From the cell containing the given text, extract its center point as (x, y) coordinate. 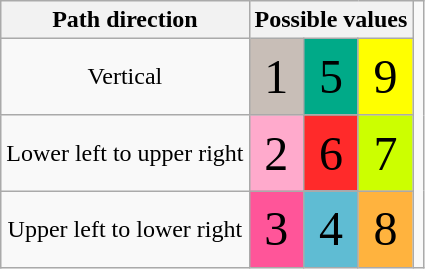
7 (386, 153)
4 (332, 229)
6 (332, 153)
Possible values (331, 20)
9 (386, 77)
1 (276, 77)
8 (386, 229)
Lower left to upper right (125, 153)
Vertical (125, 77)
Path direction (125, 20)
5 (332, 77)
3 (276, 229)
Upper left to lower right (125, 229)
2 (276, 153)
